Scan for the cell matching the given text and deliver its [X, Y] coordinate at center. 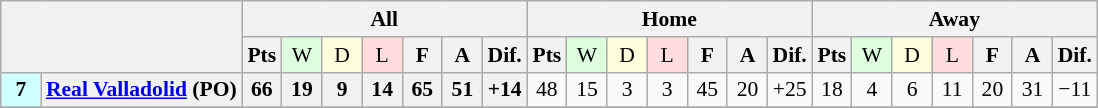
Away [954, 19]
9 [342, 90]
+25 [790, 90]
4 [872, 90]
51 [462, 90]
11 [952, 90]
7 [21, 90]
18 [832, 90]
45 [707, 90]
All [384, 19]
−11 [1075, 90]
Home [670, 19]
Real Valladolid (PO) [142, 90]
31 [1032, 90]
14 [382, 90]
65 [422, 90]
+14 [504, 90]
48 [547, 90]
19 [302, 90]
66 [262, 90]
15 [587, 90]
6 [912, 90]
